Return the (X, Y) coordinate for the center point of the cell that contains the specified text.  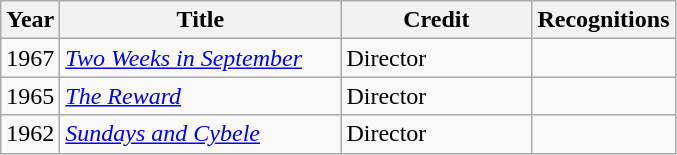
Sundays and Cybele (200, 134)
Recognitions (604, 20)
Title (200, 20)
Year (30, 20)
1965 (30, 96)
1967 (30, 58)
1962 (30, 134)
Credit (436, 20)
Two Weeks in September (200, 58)
The Reward (200, 96)
